Detect which cell encompasses the target text, then output its [x, y] center coordinate. 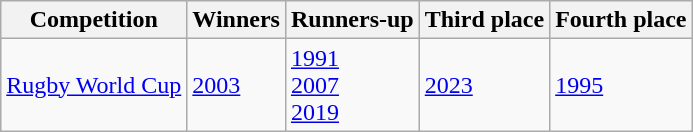
2003 [236, 85]
2023 [484, 85]
Competition [94, 20]
Runners-up [352, 20]
Fourth place [621, 20]
1995 [621, 85]
Rugby World Cup [94, 85]
Third place [484, 20]
Winners [236, 20]
1991 2007 2019 [352, 85]
